Determine the (x, y) coordinate at the center of the cell enclosing the given text.  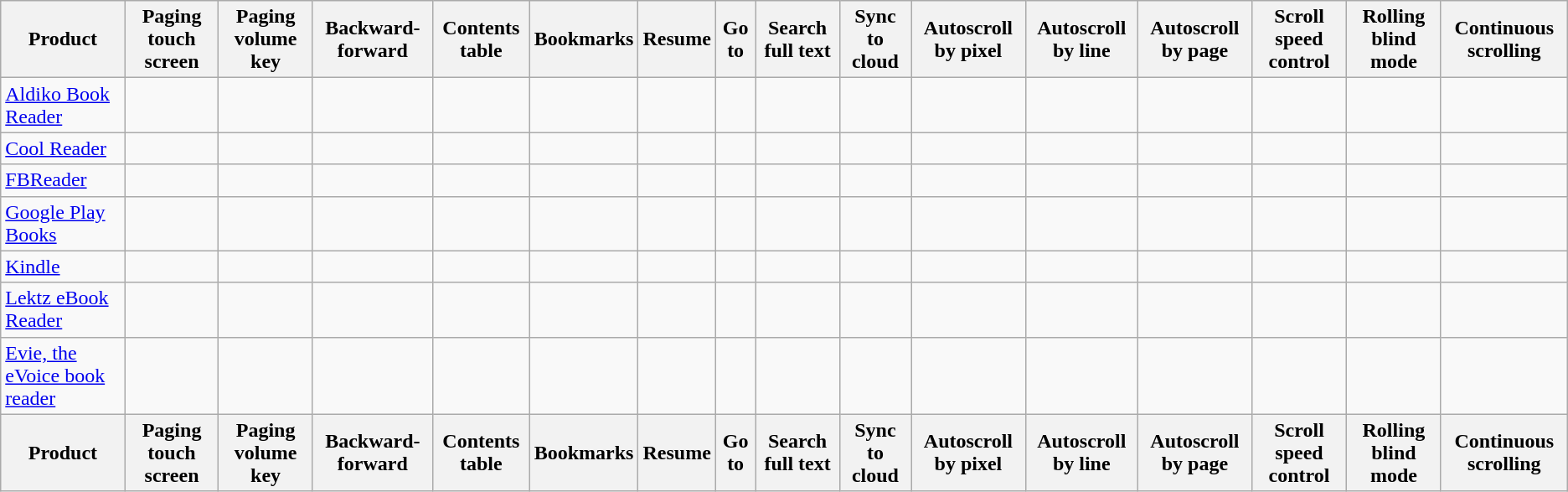
Kindle (63, 267)
FBReader (63, 180)
Evie, the eVoice book reader (63, 375)
Google Play Books (63, 223)
Lektz eBook Reader (63, 310)
Cool Reader (63, 148)
Aldiko Book Reader (63, 106)
